Provide the [X, Y] coordinate of the cell's center where the given text is located.  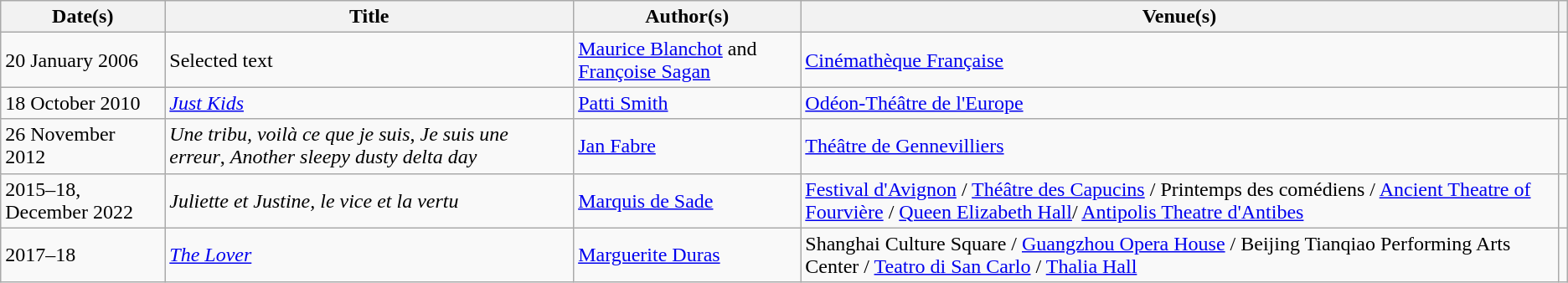
Marguerite Duras [687, 255]
Just Kids [369, 103]
26 November 2012 [83, 146]
20 January 2006 [83, 60]
Cinémathèque Française [1179, 60]
18 October 2010 [83, 103]
Marquis de Sade [687, 201]
Shanghai Culture Square / Guangzhou Opera House / Beijing Tianqiao Performing Arts Center / Teatro di San Carlo / Thalia Hall [1179, 255]
Maurice Blanchot and Françoise Sagan [687, 60]
2017–18 [83, 255]
The Lover [369, 255]
Title [369, 17]
Jan Fabre [687, 146]
Date(s) [83, 17]
Author(s) [687, 17]
2015–18, December 2022 [83, 201]
Selected text [369, 60]
Venue(s) [1179, 17]
Odéon-Théâtre de l'Europe [1179, 103]
Juliette et Justine, le vice et la vertu [369, 201]
Une tribu, voilà ce que je suis, Je suis une erreur, Another sleepy dusty delta day [369, 146]
Patti Smith [687, 103]
Théâtre de Gennevilliers [1179, 146]
